Locate the cell with the specified text and output its (x, y) center coordinate. 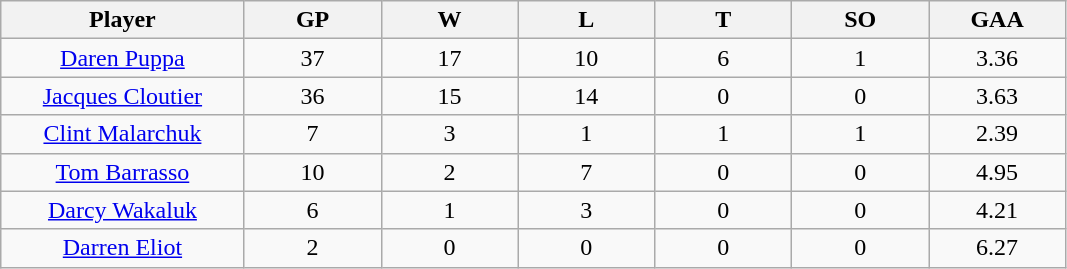
Jacques Cloutier (122, 96)
6.27 (998, 248)
SO (860, 20)
T (724, 20)
W (450, 20)
Daren Puppa (122, 58)
4.21 (998, 210)
GAA (998, 20)
37 (312, 58)
Player (122, 20)
L (586, 20)
GP (312, 20)
Clint Malarchuk (122, 134)
4.95 (998, 172)
36 (312, 96)
15 (450, 96)
14 (586, 96)
3.36 (998, 58)
Tom Barrasso (122, 172)
2.39 (998, 134)
Darren Eliot (122, 248)
17 (450, 58)
3.63 (998, 96)
Darcy Wakaluk (122, 210)
